For the text-containing cell, return its midpoint in (x, y) coordinate format. 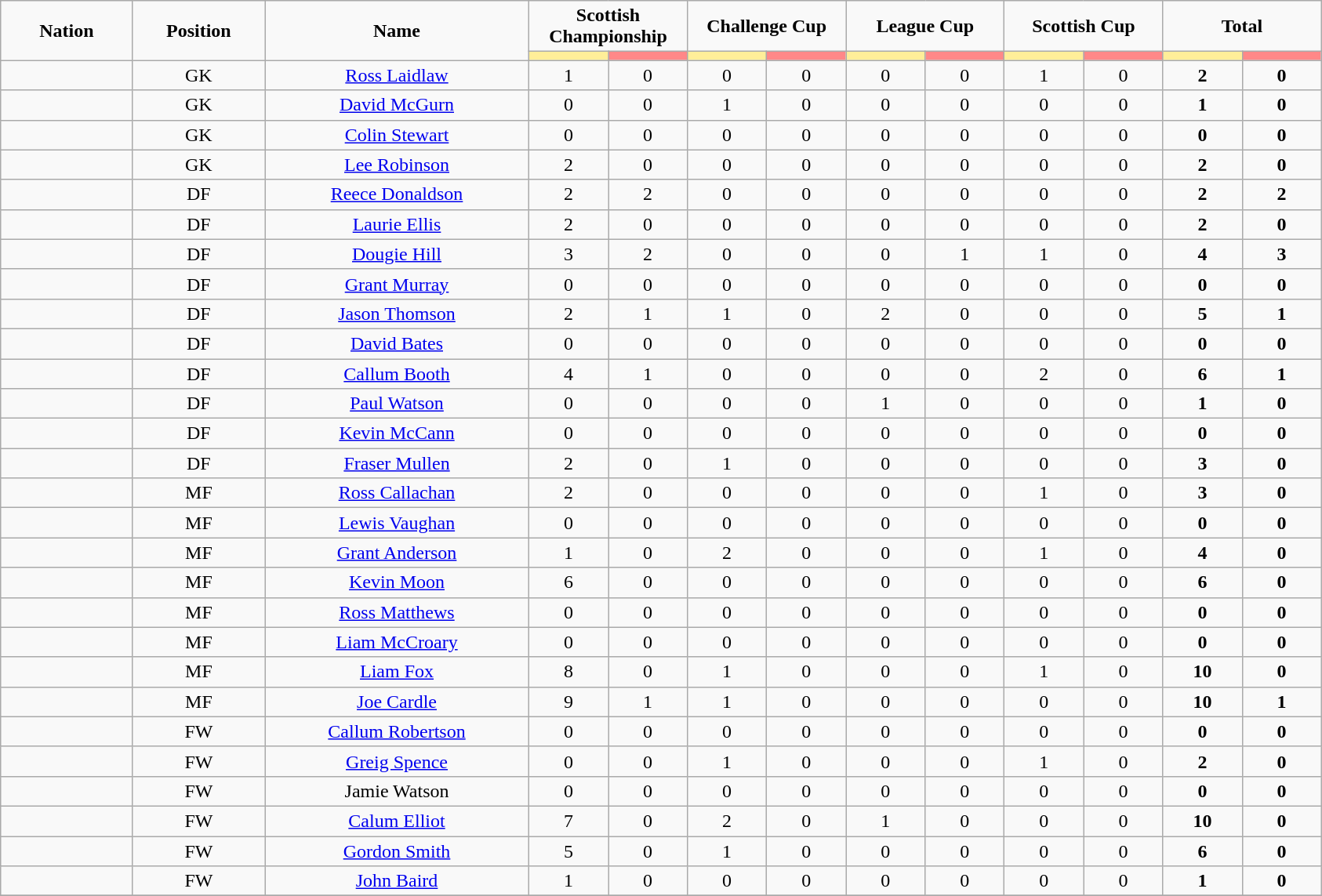
Position (198, 31)
Gordon Smith (397, 851)
Jason Thomson (397, 314)
Calum Elliot (397, 821)
Callum Booth (397, 374)
Kevin McCann (397, 433)
Laurie Ellis (397, 224)
Kevin Moon (397, 582)
7 (568, 821)
David Bates (397, 343)
Nation (67, 31)
Paul Watson (397, 404)
Joe Cardle (397, 702)
8 (568, 672)
Total (1242, 27)
Colin Stewart (397, 135)
Grant Murray (397, 284)
Jamie Watson (397, 791)
Challenge Cup (767, 27)
Dougie Hill (397, 254)
John Baird (397, 881)
Lewis Vaughan (397, 523)
Liam McCroary (397, 642)
Callum Robertson (397, 731)
League Cup (925, 27)
Scottish Championship (608, 27)
David McGurn (397, 105)
Greig Spence (397, 761)
Ross Callachan (397, 493)
Reece Donaldson (397, 194)
9 (568, 702)
Liam Fox (397, 672)
Name (397, 31)
Grant Anderson (397, 553)
Scottish Cup (1084, 27)
Ross Laidlaw (397, 75)
Ross Matthews (397, 612)
Lee Robinson (397, 165)
Fraser Mullen (397, 463)
